Pinpoint the cell where the given text exists, returning its (X, Y) midpoint coordinate. 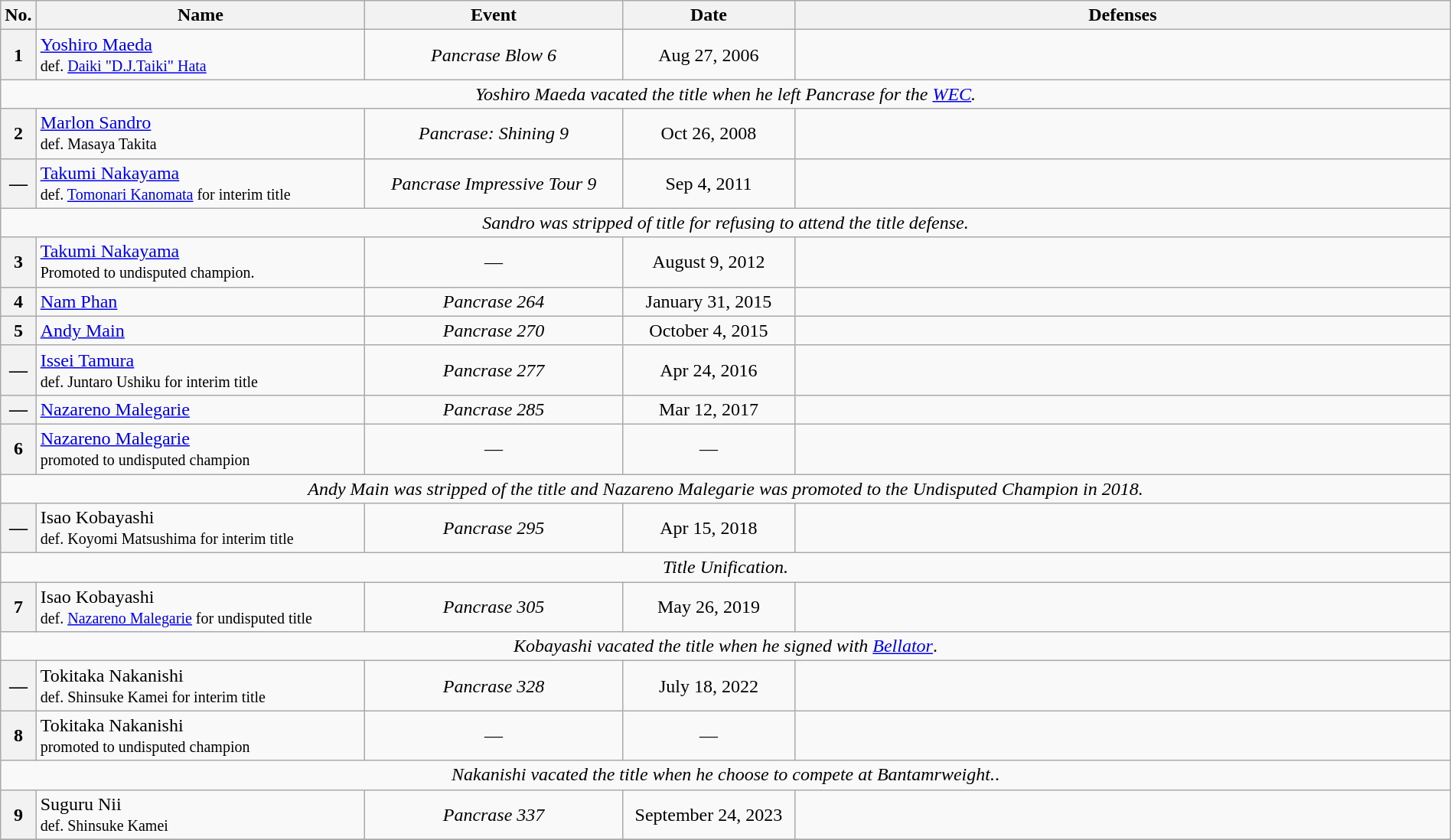
Takumi NakayamaPromoted to undisputed champion. (201, 262)
6 (18, 448)
May 26, 2019 (709, 607)
Isao Kobayashidef. Nazareno Malegarie for undisputed title (201, 607)
Pancrase 295 (494, 528)
Pancrase Blow 6 (494, 55)
Pancrase: Shining 9 (494, 133)
Tokitaka Nakanishidef. Shinsuke Kamei for interim title (201, 685)
9 (18, 814)
7 (18, 607)
Yoshiro Maeda vacated the title when he left Pancrase for the WEC. (725, 94)
Yoshiro Maedadef. Daiki "D.J.Taiki" Hata (201, 55)
Tokitaka Nakanishipromoted to undisputed champion (201, 736)
8 (18, 736)
Pancrase 277 (494, 370)
No. (18, 15)
Oct 26, 2008 (709, 133)
September 24, 2023 (709, 814)
Kobayashi vacated the title when he signed with Bellator. (725, 646)
Pancrase 270 (494, 330)
4 (18, 301)
October 4, 2015 (709, 330)
2 (18, 133)
January 31, 2015 (709, 301)
Pancrase 285 (494, 409)
Nam Phan (201, 301)
Pancrase 264 (494, 301)
Mar 12, 2017 (709, 409)
Defenses (1123, 15)
Pancrase 337 (494, 814)
July 18, 2022 (709, 685)
Apr 24, 2016 (709, 370)
Marlon Sandrodef. Masaya Takita (201, 133)
Aug 27, 2006 (709, 55)
Nazareno Malegarie (201, 409)
Pancrase 328 (494, 685)
Andy Main was stripped of the title and Nazareno Malegarie was promoted to the Undisputed Champion in 2018. (725, 489)
Sep 4, 2011 (709, 184)
3 (18, 262)
Suguru Niidef. Shinsuke Kamei (201, 814)
Takumi Nakayamadef. Tomonari Kanomata for interim title (201, 184)
5 (18, 330)
Sandro was stripped of title for refusing to attend the title defense. (725, 223)
Title Unification. (725, 568)
Isao Kobayashidef. Koyomi Matsushima for interim title (201, 528)
Issei Tamuradef. Juntaro Ushiku for interim title (201, 370)
Date (709, 15)
Andy Main (201, 330)
Nakanishi vacated the title when he choose to compete at Bantamrweight.. (725, 775)
August 9, 2012 (709, 262)
Pancrase 305 (494, 607)
1 (18, 55)
Apr 15, 2018 (709, 528)
Pancrase Impressive Tour 9 (494, 184)
Name (201, 15)
Event (494, 15)
Nazareno Malegariepromoted to undisputed champion (201, 448)
